From the cell containing the given text, extract its center point as [x, y] coordinate. 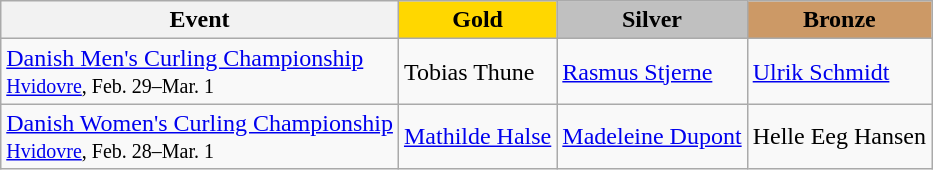
Tobias Thune [477, 72]
Danish Men's Curling Championship Hvidovre, Feb. 29–Mar. 1 [200, 72]
Ulrik Schmidt [839, 72]
Danish Women's Curling Championship Hvidovre, Feb. 28–Mar. 1 [200, 136]
Rasmus Stjerne [652, 72]
Gold [477, 20]
Helle Eeg Hansen [839, 136]
Madeleine Dupont [652, 136]
Silver [652, 20]
Mathilde Halse [477, 136]
Event [200, 20]
Bronze [839, 20]
